Identify which cell holds the provided text, then report its [x, y] central coordinate. 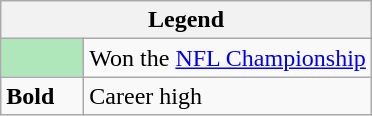
Career high [228, 96]
Legend [186, 20]
Bold [42, 96]
Won the NFL Championship [228, 58]
